Output the [x, y] coordinate of the center of the cell containing the given text.  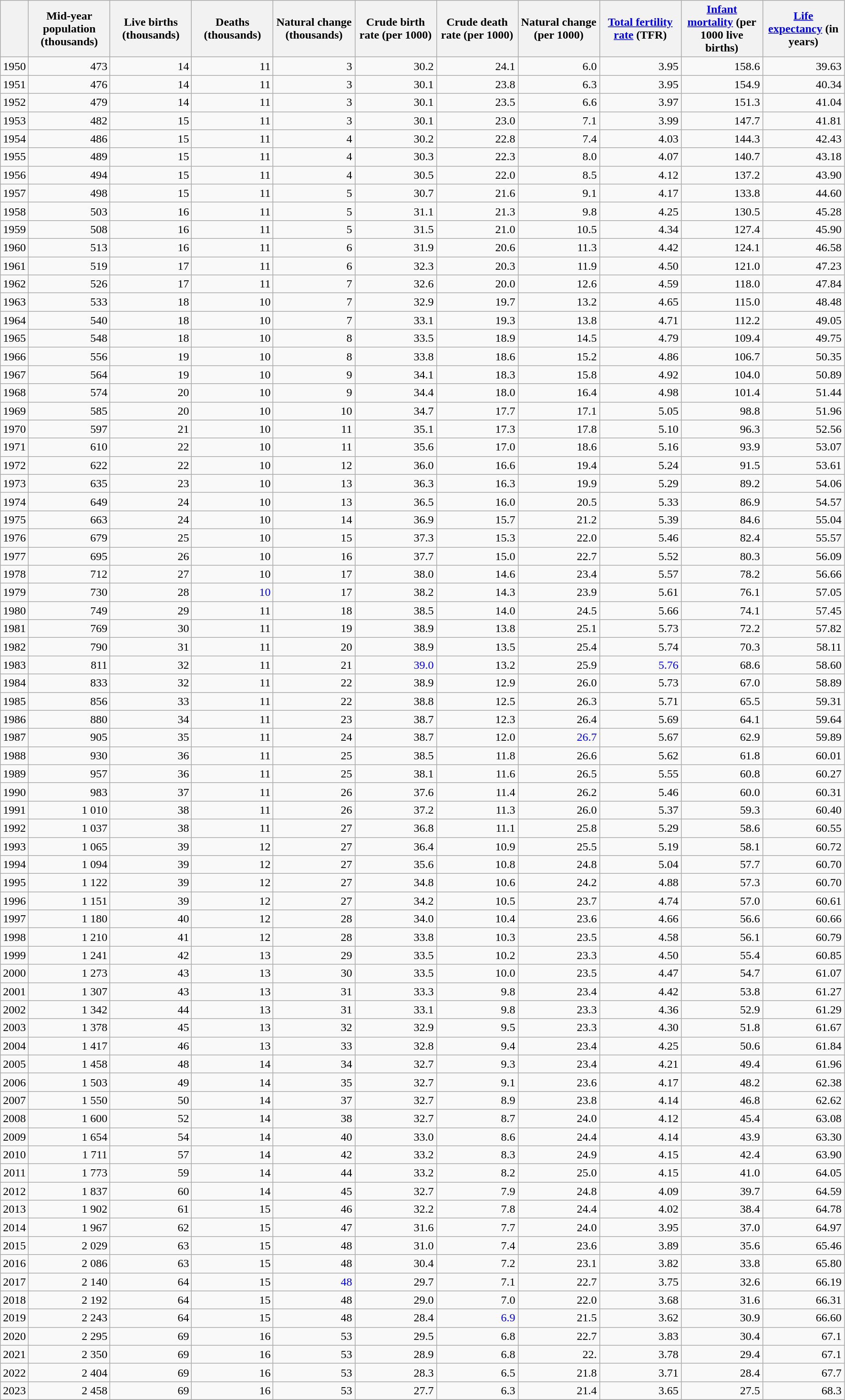
12.5 [477, 701]
121.0 [722, 266]
29.7 [396, 1282]
1981 [14, 629]
1972 [14, 465]
649 [70, 501]
25.0 [559, 1173]
1 122 [70, 883]
2017 [14, 1282]
4.66 [640, 919]
65.46 [803, 1246]
663 [70, 520]
3.99 [640, 121]
1 773 [70, 1173]
78.2 [722, 574]
41.04 [803, 102]
2000 [14, 973]
8.9 [477, 1100]
2012 [14, 1191]
52 [151, 1118]
5.04 [640, 865]
5.55 [640, 774]
3.65 [640, 1390]
1993 [14, 846]
124.1 [722, 247]
4.09 [640, 1191]
14.0 [477, 611]
36.0 [396, 465]
34.7 [396, 411]
1977 [14, 556]
26.6 [559, 756]
53.07 [803, 447]
68.3 [803, 1390]
59.3 [722, 810]
6.6 [559, 102]
1995 [14, 883]
56.1 [722, 937]
1998 [14, 937]
5.19 [640, 846]
20.5 [559, 501]
2013 [14, 1209]
533 [70, 302]
8.7 [477, 1118]
5.05 [640, 411]
7.7 [477, 1227]
50.35 [803, 357]
60 [151, 1191]
Natural change (per 1000) [559, 29]
5.24 [640, 465]
63.08 [803, 1118]
Total fertility rate (TFR) [640, 29]
1954 [14, 139]
2008 [14, 1118]
43.90 [803, 175]
31.0 [396, 1246]
60.85 [803, 955]
17.1 [559, 411]
5.61 [640, 593]
54.57 [803, 501]
2005 [14, 1064]
28.3 [396, 1372]
57.0 [722, 901]
16.6 [477, 465]
63.90 [803, 1155]
1 094 [70, 865]
30.7 [396, 193]
1973 [14, 483]
34.2 [396, 901]
32.2 [396, 1209]
41.81 [803, 121]
597 [70, 429]
17.7 [477, 411]
7.2 [477, 1264]
47 [314, 1227]
17.0 [477, 447]
3.97 [640, 102]
38.4 [722, 1209]
39.0 [396, 665]
59.31 [803, 701]
564 [70, 375]
508 [70, 229]
Life expectancy (in years) [803, 29]
695 [70, 556]
2 404 [70, 1372]
1 342 [70, 1010]
19.4 [559, 465]
21.6 [477, 193]
30.5 [396, 175]
60.01 [803, 756]
34.8 [396, 883]
730 [70, 593]
1970 [14, 429]
34.4 [396, 393]
49 [151, 1082]
811 [70, 665]
1964 [14, 320]
23.0 [477, 121]
10.3 [477, 937]
42.43 [803, 139]
2015 [14, 1246]
91.5 [722, 465]
60.27 [803, 774]
26.2 [559, 792]
66.31 [803, 1300]
23.7 [559, 901]
64.1 [722, 719]
58.60 [803, 665]
4.88 [640, 883]
24.5 [559, 611]
55.57 [803, 538]
1987 [14, 737]
15.3 [477, 538]
16.4 [559, 393]
21.2 [559, 520]
2001 [14, 991]
23.9 [559, 593]
101.4 [722, 393]
15.7 [477, 520]
68.6 [722, 665]
37.2 [396, 810]
548 [70, 338]
25.4 [559, 647]
151.3 [722, 102]
2010 [14, 1155]
60.31 [803, 792]
15.2 [559, 357]
635 [70, 483]
23.1 [559, 1264]
54.7 [722, 973]
1969 [14, 411]
2007 [14, 1100]
21.0 [477, 229]
1959 [14, 229]
37.6 [396, 792]
540 [70, 320]
26.7 [559, 737]
26.5 [559, 774]
59.64 [803, 719]
21.3 [477, 211]
5.37 [640, 810]
9.4 [477, 1046]
55.4 [722, 955]
2004 [14, 1046]
60.0 [722, 792]
47.84 [803, 284]
3.78 [640, 1354]
1982 [14, 647]
957 [70, 774]
33.3 [396, 991]
5.62 [640, 756]
5.67 [640, 737]
65.5 [722, 701]
53.61 [803, 465]
26.4 [559, 719]
12.9 [477, 683]
1958 [14, 211]
60.40 [803, 810]
45.90 [803, 229]
17.8 [559, 429]
1963 [14, 302]
11.9 [559, 266]
62.9 [722, 737]
14.5 [559, 338]
2022 [14, 1372]
35.1 [396, 429]
60.79 [803, 937]
1 273 [70, 973]
10.6 [477, 883]
57.82 [803, 629]
10.0 [477, 973]
36.4 [396, 846]
30.3 [396, 157]
30.9 [722, 1318]
57 [151, 1155]
67.7 [803, 1372]
82.4 [722, 538]
16.0 [477, 501]
37.7 [396, 556]
36.9 [396, 520]
38.2 [396, 593]
24.2 [559, 883]
18.9 [477, 338]
158.6 [722, 66]
4.58 [640, 937]
12.3 [477, 719]
25.5 [559, 846]
34.1 [396, 375]
39.7 [722, 1191]
133.8 [722, 193]
1 241 [70, 955]
140.7 [722, 157]
44.60 [803, 193]
16.3 [477, 483]
60.55 [803, 828]
790 [70, 647]
89.2 [722, 483]
61.84 [803, 1046]
9.5 [477, 1028]
Crude death rate (per 1000) [477, 29]
1965 [14, 338]
66.19 [803, 1282]
41.0 [722, 1173]
3.62 [640, 1318]
109.4 [722, 338]
144.3 [722, 139]
61.67 [803, 1028]
1980 [14, 611]
1 503 [70, 1082]
93.9 [722, 447]
29.4 [722, 1354]
49.4 [722, 1064]
4.65 [640, 302]
519 [70, 266]
57.3 [722, 883]
25.8 [559, 828]
2 350 [70, 1354]
18.3 [477, 375]
494 [70, 175]
1 654 [70, 1137]
622 [70, 465]
154.9 [722, 84]
479 [70, 102]
2 140 [70, 1282]
4.92 [640, 375]
84.6 [722, 520]
60.72 [803, 846]
1 417 [70, 1046]
20.3 [477, 266]
51.44 [803, 393]
1955 [14, 157]
33.0 [396, 1137]
50.89 [803, 375]
1 550 [70, 1100]
1978 [14, 574]
2016 [14, 1264]
72.2 [722, 629]
8.3 [477, 1155]
25.9 [559, 665]
5.69 [640, 719]
3.71 [640, 1372]
54 [151, 1137]
769 [70, 629]
1 967 [70, 1227]
49.75 [803, 338]
1966 [14, 357]
5.16 [640, 447]
53.8 [722, 991]
32.3 [396, 266]
47.23 [803, 266]
610 [70, 447]
31.5 [396, 229]
22.8 [477, 139]
48.2 [722, 1082]
12.0 [477, 737]
4.47 [640, 973]
1975 [14, 520]
5.66 [640, 611]
86.9 [722, 501]
1968 [14, 393]
1967 [14, 375]
3.82 [640, 1264]
4.36 [640, 1010]
43.18 [803, 157]
60.61 [803, 901]
32.8 [396, 1046]
57.05 [803, 593]
50 [151, 1100]
1988 [14, 756]
2 458 [70, 1390]
3.75 [640, 1282]
4.02 [640, 1209]
1 210 [70, 937]
27.5 [722, 1390]
1 837 [70, 1191]
1 065 [70, 846]
104.0 [722, 375]
2009 [14, 1137]
61.07 [803, 973]
6.9 [477, 1318]
74.1 [722, 611]
7.8 [477, 1209]
36.3 [396, 483]
64.05 [803, 1173]
1957 [14, 193]
19.7 [477, 302]
3.83 [640, 1336]
19.3 [477, 320]
66.60 [803, 1318]
5.10 [640, 429]
1961 [14, 266]
8.5 [559, 175]
1984 [14, 683]
22.3 [477, 157]
833 [70, 683]
2006 [14, 1082]
14.3 [477, 593]
574 [70, 393]
2020 [14, 1336]
3.68 [640, 1300]
1 307 [70, 991]
24.9 [559, 1155]
1 600 [70, 1118]
49.05 [803, 320]
856 [70, 701]
5.74 [640, 647]
556 [70, 357]
20.6 [477, 247]
4.07 [640, 157]
749 [70, 611]
46.8 [722, 1100]
7.9 [477, 1191]
56.66 [803, 574]
8.2 [477, 1173]
61.8 [722, 756]
3.89 [640, 1246]
17.3 [477, 429]
147.7 [722, 121]
137.2 [722, 175]
62.38 [803, 1082]
18.0 [477, 393]
679 [70, 538]
1 010 [70, 810]
65.80 [803, 1264]
4.34 [640, 229]
5.39 [640, 520]
58.89 [803, 683]
52.56 [803, 429]
905 [70, 737]
1953 [14, 121]
503 [70, 211]
61.96 [803, 1064]
29.5 [396, 1336]
2014 [14, 1227]
498 [70, 193]
2 192 [70, 1300]
1952 [14, 102]
36.8 [396, 828]
1976 [14, 538]
60.8 [722, 774]
50.6 [722, 1046]
4.79 [640, 338]
52.9 [722, 1010]
31.1 [396, 211]
112.2 [722, 320]
4.59 [640, 284]
Crude birth rate (per 1000) [396, 29]
585 [70, 411]
Live births (thousands) [151, 29]
10.2 [477, 955]
34.0 [396, 919]
1985 [14, 701]
4.30 [640, 1028]
57.45 [803, 611]
1992 [14, 828]
489 [70, 157]
2 086 [70, 1264]
76.1 [722, 593]
Deaths (thousands) [233, 29]
7.0 [477, 1300]
59.89 [803, 737]
2003 [14, 1028]
61.29 [803, 1010]
983 [70, 792]
118.0 [722, 284]
1951 [14, 84]
67.0 [722, 683]
930 [70, 756]
5.33 [640, 501]
Natural change (thousands) [314, 29]
20.0 [477, 284]
2002 [14, 1010]
5.76 [640, 665]
38.0 [396, 574]
1996 [14, 901]
80.3 [722, 556]
1 902 [70, 1209]
62 [151, 1227]
27.7 [396, 1390]
1997 [14, 919]
106.7 [722, 357]
5.71 [640, 701]
1986 [14, 719]
486 [70, 139]
10.4 [477, 919]
15.8 [559, 375]
21.8 [559, 1372]
1 151 [70, 901]
1956 [14, 175]
1990 [14, 792]
1989 [14, 774]
1 037 [70, 828]
25.1 [559, 629]
43.9 [722, 1137]
57.7 [722, 865]
55.04 [803, 520]
4.86 [640, 357]
58.6 [722, 828]
712 [70, 574]
14.6 [477, 574]
9.3 [477, 1064]
45.28 [803, 211]
15.0 [477, 556]
11.8 [477, 756]
19.9 [559, 483]
38.8 [396, 701]
1962 [14, 284]
37.3 [396, 538]
Infant mortality (per 1000 live births) [722, 29]
46.58 [803, 247]
56.09 [803, 556]
61.27 [803, 991]
56.6 [722, 919]
513 [70, 247]
22. [559, 1354]
98.8 [722, 411]
64.78 [803, 1209]
38.1 [396, 774]
2023 [14, 1390]
1991 [14, 810]
Mid-year population (thousands) [70, 29]
64.97 [803, 1227]
4.71 [640, 320]
8.6 [477, 1137]
473 [70, 66]
1979 [14, 593]
6.0 [559, 66]
63.30 [803, 1137]
2021 [14, 1354]
51.96 [803, 411]
1 180 [70, 919]
58.11 [803, 647]
29.0 [396, 1300]
130.5 [722, 211]
2 243 [70, 1318]
2 029 [70, 1246]
42.4 [722, 1155]
880 [70, 719]
70.3 [722, 647]
11.1 [477, 828]
13.5 [477, 647]
4.21 [640, 1064]
4.03 [640, 139]
476 [70, 84]
60.66 [803, 919]
2 295 [70, 1336]
64.59 [803, 1191]
28.9 [396, 1354]
21.4 [559, 1390]
11.4 [477, 792]
6.5 [477, 1372]
37.0 [722, 1227]
1983 [14, 665]
40.34 [803, 84]
41 [151, 937]
1950 [14, 66]
59 [151, 1173]
2019 [14, 1318]
1999 [14, 955]
36.5 [396, 501]
4.98 [640, 393]
51.8 [722, 1028]
26.3 [559, 701]
1 458 [70, 1064]
58.1 [722, 846]
45.4 [722, 1118]
127.4 [722, 229]
62.62 [803, 1100]
1971 [14, 447]
1 711 [70, 1155]
5.57 [640, 574]
21.5 [559, 1318]
1960 [14, 247]
31.9 [396, 247]
2018 [14, 1300]
2011 [14, 1173]
10.8 [477, 865]
24.1 [477, 66]
39.63 [803, 66]
12.6 [559, 284]
54.06 [803, 483]
526 [70, 284]
11.6 [477, 774]
482 [70, 121]
4.74 [640, 901]
8.0 [559, 157]
1994 [14, 865]
5.52 [640, 556]
1 378 [70, 1028]
1974 [14, 501]
96.3 [722, 429]
48.48 [803, 302]
115.0 [722, 302]
61 [151, 1209]
10.9 [477, 846]
